Locate the cell with the specified text and output its [X, Y] center coordinate. 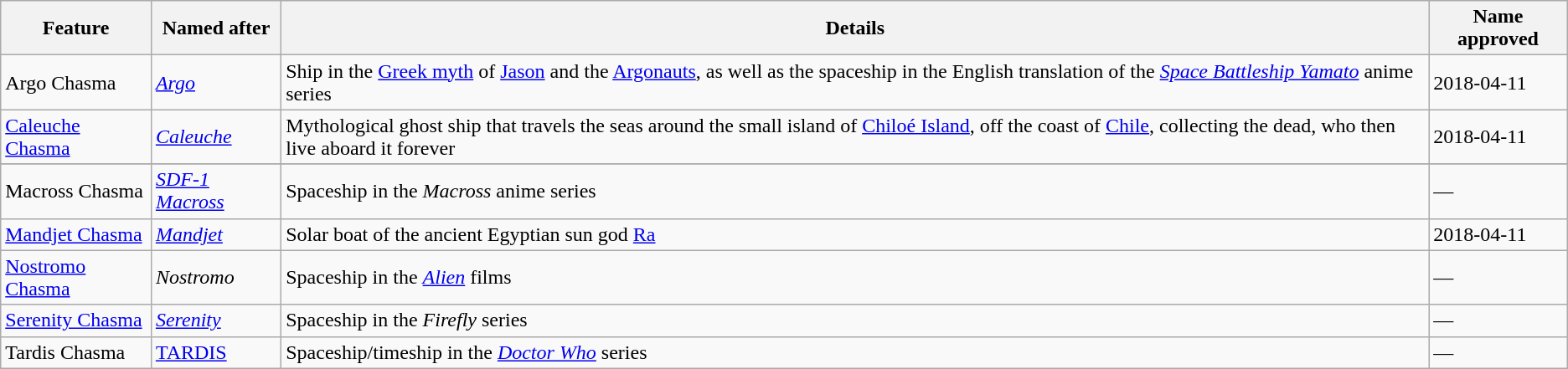
Nostromo [216, 278]
SDF-1 Macross [216, 191]
Mandjet Chasma [76, 234]
Feature [76, 28]
Name approved [1498, 28]
Serenity [216, 320]
Spaceship in the Macross anime series [855, 191]
Argo [216, 82]
Spaceship/timeship in the Doctor Who series [855, 352]
Mandjet [216, 234]
Caleuche [216, 137]
Spaceship in the Firefly series [855, 320]
Ship in the Greek myth of Jason and the Argonauts, as well as the spaceship in the English translation of the Space Battleship Yamato anime series [855, 82]
Argo Chasma [76, 82]
Tardis Chasma [76, 352]
Details [855, 28]
Solar boat of the ancient Egyptian sun god Ra [855, 234]
Macross Chasma [76, 191]
Spaceship in the Alien films [855, 278]
Serenity Chasma [76, 320]
Nostromo Chasma [76, 278]
TARDIS [216, 352]
Named after [216, 28]
Caleuche Chasma [76, 137]
